Pinpoint the cell where the given text exists, returning its [X, Y] midpoint coordinate. 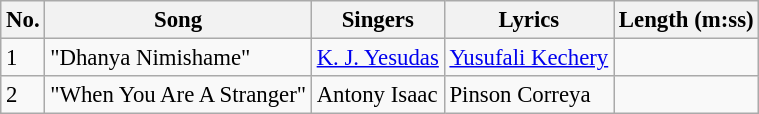
K. J. Yesudas [378, 58]
Song [178, 20]
Pinson Correya [528, 95]
Singers [378, 20]
No. [23, 20]
Antony Isaac [378, 95]
2 [23, 95]
Lyrics [528, 20]
"When You Are A Stranger" [178, 95]
Yusufali Kechery [528, 58]
"Dhanya Nimishame" [178, 58]
1 [23, 58]
Length (m:ss) [686, 20]
